Return (X, Y) of the center of cell containing provided text 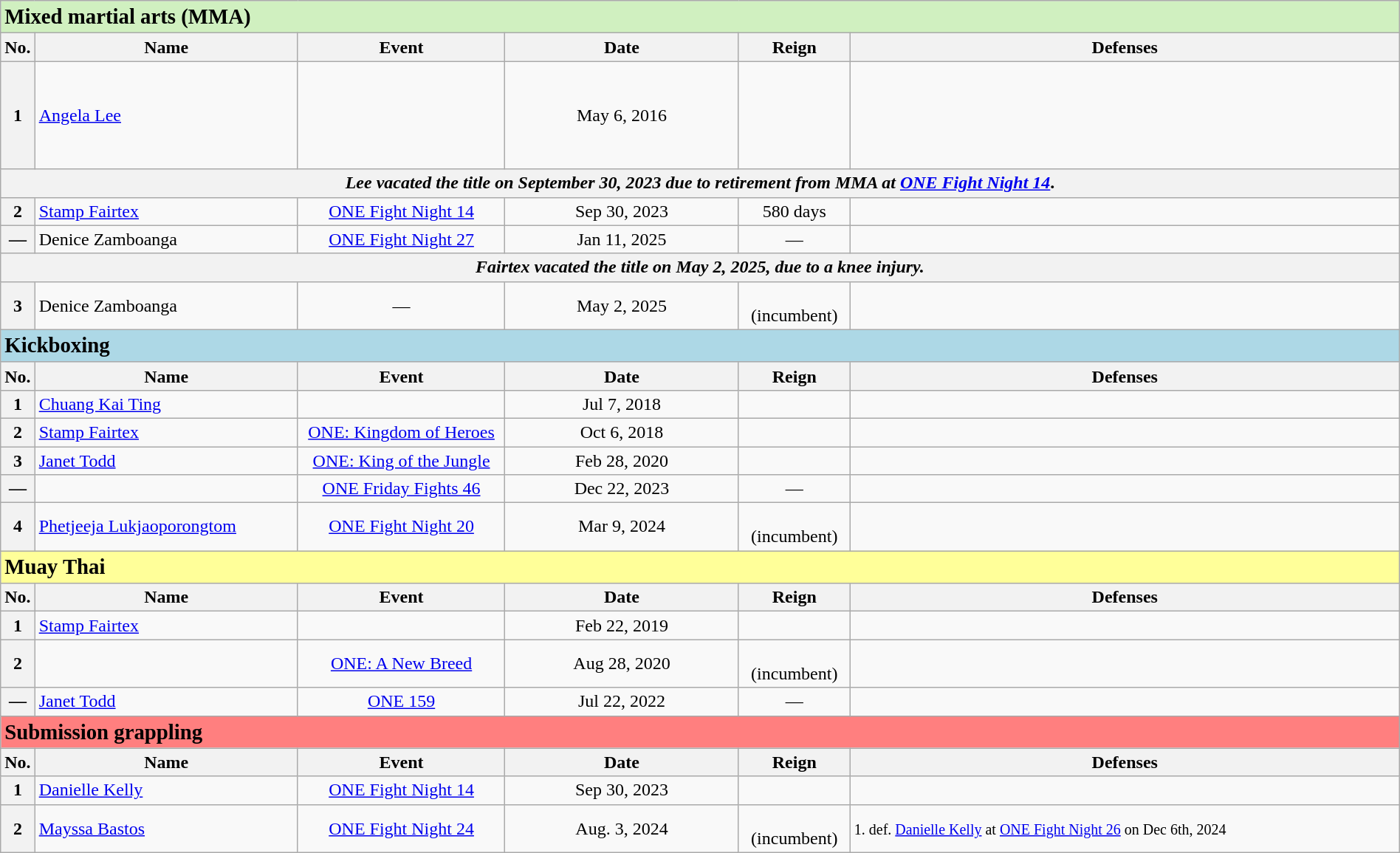
Chuang Kai Ting (166, 404)
ONE Fight Night 20 (401, 527)
Mixed martial arts (MMA) (700, 17)
ONE Friday Fights 46 (401, 489)
Aug. 3, 2024 (622, 829)
ONE Fight Night 27 (401, 239)
ONE 159 (401, 702)
Oct 6, 2018 (622, 432)
4 (18, 527)
1. def. Danielle Kelly at ONE Fight Night 26 on Dec 6th, 2024 (1125, 829)
May 6, 2016 (622, 115)
Jul 22, 2022 (622, 702)
Kickboxing (700, 346)
Feb 28, 2020 (622, 460)
Lee vacated the title on September 30, 2023 due to retirement from MMA at ONE Fight Night 14. (700, 183)
ONE Fight Night 24 (401, 829)
Submission grappling (700, 732)
Angela Lee (166, 115)
Phetjeeja Lukjaoporongtom (166, 527)
Danielle Kelly (166, 790)
Aug 28, 2020 (622, 663)
ONE: King of the Jungle (401, 460)
Jan 11, 2025 (622, 239)
Feb 22, 2019 (622, 626)
ONE: A New Breed (401, 663)
Fairtex vacated the title on May 2, 2025, due to a knee injury. (700, 267)
Jul 7, 2018 (622, 404)
Mayssa Bastos (166, 829)
Mar 9, 2024 (622, 527)
May 2, 2025 (622, 306)
Dec 22, 2023 (622, 489)
580 days (795, 211)
ONE: Kingdom of Heroes (401, 432)
Muay Thai (700, 567)
